From the cell containing the given text, extract its center point as (x, y) coordinate. 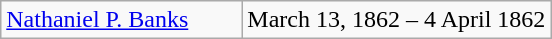
March 13, 1862 – 4 April 1862 (396, 20)
Nathaniel P. Banks (122, 20)
